Output the (x, y) coordinate of the center of the cell containing the given text.  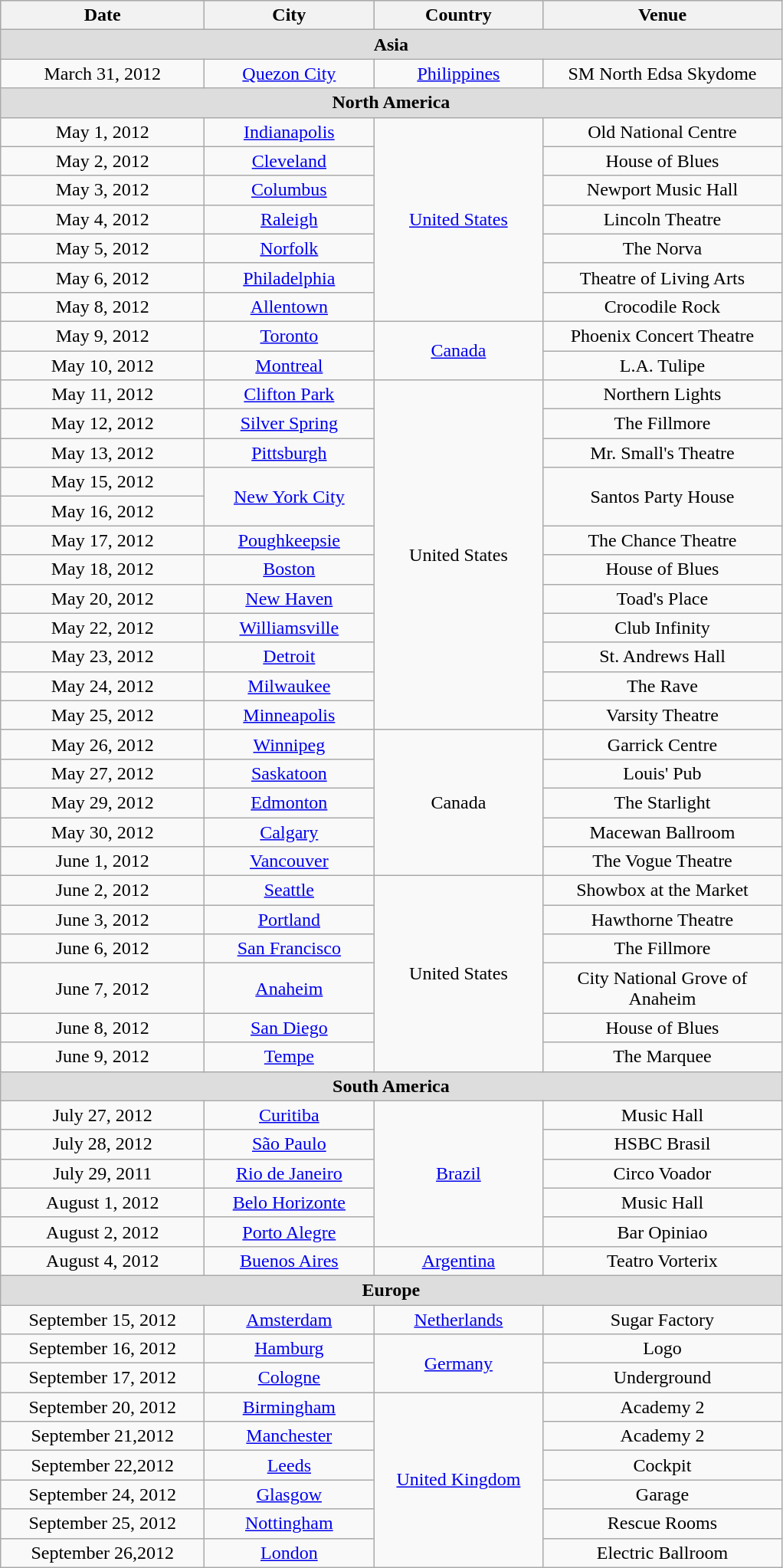
Milwaukee (290, 686)
June 9, 2012 (103, 1057)
September 22,2012 (103, 1465)
Williamsville (290, 628)
Asia (391, 44)
Silver Spring (290, 424)
March 31, 2012 (103, 74)
Curitiba (290, 1115)
June 7, 2012 (103, 989)
May 13, 2012 (103, 453)
San Francisco (290, 949)
Theatre of Living Arts (662, 277)
Manchester (290, 1436)
Varsity Theatre (662, 715)
Logo (662, 1349)
September 17, 2012 (103, 1378)
Philadelphia (290, 277)
Birmingham (290, 1407)
September 20, 2012 (103, 1407)
Vancouver (290, 861)
Sugar Factory (662, 1319)
San Diego (290, 1028)
Columbus (290, 190)
Tempe (290, 1057)
May 9, 2012 (103, 336)
July 28, 2012 (103, 1144)
August 1, 2012 (103, 1202)
Montreal (290, 366)
Old National Centre (662, 132)
Calgary (290, 832)
New Haven (290, 599)
Club Infinity (662, 628)
September 16, 2012 (103, 1349)
Country (458, 15)
London (290, 1553)
The Vogue Theatre (662, 861)
Venue (662, 15)
Raleigh (290, 219)
Europe (391, 1290)
Date (103, 15)
May 8, 2012 (103, 307)
June 1, 2012 (103, 861)
Showbox at the Market (662, 891)
May 25, 2012 (103, 715)
Northern Lights (662, 395)
May 16, 2012 (103, 511)
City (290, 15)
May 30, 2012 (103, 832)
Underground (662, 1378)
May 20, 2012 (103, 599)
Pittsburgh (290, 453)
Teatro Vorterix (662, 1261)
Newport Music Hall (662, 190)
Hamburg (290, 1349)
Rescue Rooms (662, 1524)
Phoenix Concert Theatre (662, 336)
August 2, 2012 (103, 1232)
May 15, 2012 (103, 482)
The Chance Theatre (662, 540)
September 24, 2012 (103, 1494)
May 10, 2012 (103, 366)
Belo Horizonte (290, 1202)
May 6, 2012 (103, 277)
The Marquee (662, 1057)
June 8, 2012 (103, 1028)
Clifton Park (290, 395)
May 22, 2012 (103, 628)
August 4, 2012 (103, 1261)
Crocodile Rock (662, 307)
New York City (290, 497)
South America (391, 1086)
July 27, 2012 (103, 1115)
May 18, 2012 (103, 569)
Glasgow (290, 1494)
Argentina (458, 1261)
Edmonton (290, 802)
Norfolk (290, 248)
Winnipeg (290, 744)
Quezon City (290, 74)
The Starlight (662, 802)
May 29, 2012 (103, 802)
Louis' Pub (662, 773)
September 25, 2012 (103, 1524)
Philippines (458, 74)
Detroit (290, 657)
Rio de Janeiro (290, 1173)
Amsterdam (290, 1319)
June 3, 2012 (103, 920)
Toronto (290, 336)
June 6, 2012 (103, 949)
Minneapolis (290, 715)
L.A. Tulipe (662, 366)
Buenos Aires (290, 1261)
SM North Edsa Skydome (662, 74)
City National Grove of Anaheim (662, 989)
Portland (290, 920)
Garrick Centre (662, 744)
May 24, 2012 (103, 686)
Nottingham (290, 1524)
May 2, 2012 (103, 161)
September 21,2012 (103, 1436)
May 12, 2012 (103, 424)
May 4, 2012 (103, 219)
Circo Voador (662, 1173)
Bar Opiniao (662, 1232)
São Paulo (290, 1144)
Boston (290, 569)
May 3, 2012 (103, 190)
Saskatoon (290, 773)
Cockpit (662, 1465)
Santos Party House (662, 497)
Toad's Place (662, 599)
July 29, 2011 (103, 1173)
United Kingdom (458, 1480)
Leeds (290, 1465)
St. Andrews Hall (662, 657)
The Norva (662, 248)
May 11, 2012 (103, 395)
May 27, 2012 (103, 773)
May 5, 2012 (103, 248)
Indianapolis (290, 132)
Germany (458, 1363)
May 23, 2012 (103, 657)
Garage (662, 1494)
Poughkeepsie (290, 540)
North America (391, 103)
September 15, 2012 (103, 1319)
Brazil (458, 1173)
Electric Ballroom (662, 1553)
HSBC Brasil (662, 1144)
Cleveland (290, 161)
May 1, 2012 (103, 132)
September 26,2012 (103, 1553)
Porto Alegre (290, 1232)
Seattle (290, 891)
June 2, 2012 (103, 891)
Lincoln Theatre (662, 219)
May 26, 2012 (103, 744)
Cologne (290, 1378)
Allentown (290, 307)
Macewan Ballroom (662, 832)
Hawthorne Theatre (662, 920)
Anaheim (290, 989)
The Rave (662, 686)
Netherlands (458, 1319)
May 17, 2012 (103, 540)
Mr. Small's Theatre (662, 453)
